Pinpoint the cell where the given text exists, returning its (x, y) midpoint coordinate. 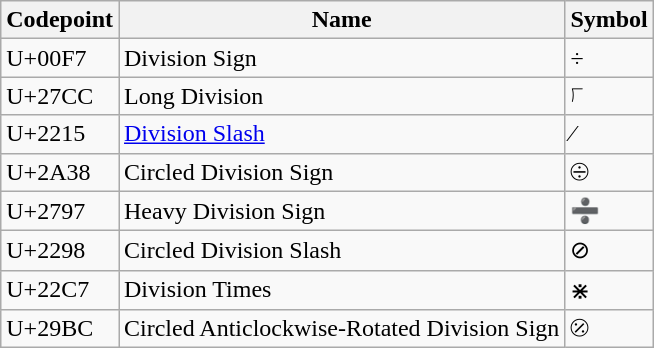
U+2797 (60, 211)
➗ (609, 211)
U+27CC (60, 96)
U+22C7 (60, 290)
Long Division (341, 96)
Codepoint (60, 20)
⨸ (609, 172)
U+2A38 (60, 172)
÷ (609, 58)
⊘ (609, 251)
Division Slash (341, 134)
∕ (609, 134)
⟌ (609, 96)
U+00F7 (60, 58)
Circled Division Sign (341, 172)
⦼ (609, 329)
Division Times (341, 290)
Heavy Division Sign (341, 211)
Symbol (609, 20)
Circled Anticlockwise-Rotated Division Sign (341, 329)
Name (341, 20)
⋇ (609, 290)
U+2215 (60, 134)
Circled Division Slash (341, 251)
U+2298 (60, 251)
U+29BC (60, 329)
Division Sign (341, 58)
